Output the (X, Y) coordinate of the center of the cell containing the given text.  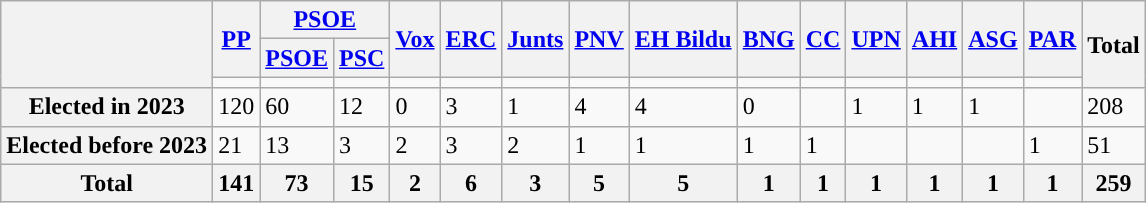
120 (236, 107)
51 (1114, 145)
BNG (768, 39)
60 (297, 107)
AHI (934, 39)
PAR (1052, 39)
15 (361, 183)
73 (297, 183)
13 (297, 145)
PP (236, 39)
Vox (415, 39)
PNV (599, 39)
208 (1114, 107)
PSC (361, 58)
CC (823, 39)
6 (471, 183)
ASG (993, 39)
12 (361, 107)
Junts (536, 39)
Elected before 2023 (107, 145)
EH Bildu (683, 39)
259 (1114, 183)
Elected in 2023 (107, 107)
UPN (876, 39)
ERC (471, 39)
21 (236, 145)
141 (236, 183)
